Provide the (x, y) coordinate of the cell's center where the given text is located.  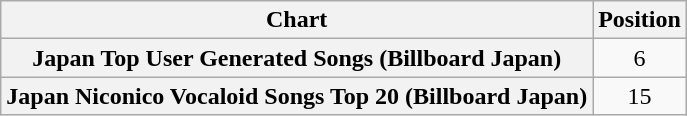
Japan Niconico Vocaloid Songs Top 20 (Billboard Japan) (297, 96)
Position (640, 20)
Japan Top User Generated Songs (Billboard Japan) (297, 58)
6 (640, 58)
Chart (297, 20)
15 (640, 96)
